From the cell containing the given text, extract its center point as (x, y) coordinate. 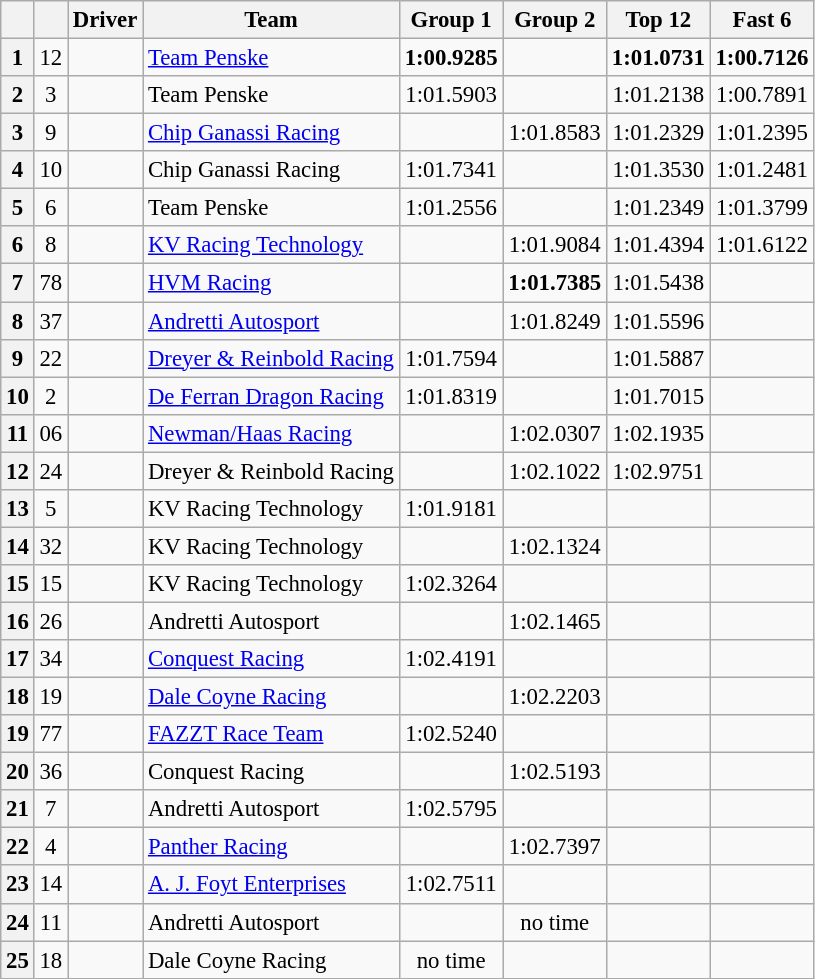
34 (50, 659)
1:01.5903 (451, 95)
1:01.2481 (762, 170)
23 (18, 885)
1:02.1465 (555, 621)
Panther Racing (272, 847)
1:01.7015 (659, 396)
1:02.7397 (555, 847)
1:01.2329 (659, 133)
1:01.9084 (555, 245)
32 (50, 546)
1 (18, 58)
De Ferran Dragon Racing (272, 396)
06 (50, 433)
1:01.5438 (659, 283)
1:01.2556 (451, 208)
1:01.7594 (451, 358)
1:02.1324 (555, 546)
1:02.1022 (555, 471)
1:01.5887 (659, 358)
1:01.2349 (659, 208)
25 (18, 960)
1:02.4191 (451, 659)
1:01.8249 (555, 321)
1:00.9285 (451, 58)
1:02.5240 (451, 734)
1:01.3799 (762, 208)
1:02.7511 (451, 885)
1:01.5596 (659, 321)
1:01.6122 (762, 245)
1:02.5193 (555, 772)
Newman/Haas Racing (272, 433)
1:02.9751 (659, 471)
1:01.7385 (555, 283)
1:01.9181 (451, 509)
1:01.2138 (659, 95)
13 (18, 509)
1:01.8583 (555, 133)
1:02.5795 (451, 809)
A. J. Foyt Enterprises (272, 885)
Fast 6 (762, 20)
77 (50, 734)
37 (50, 321)
17 (18, 659)
78 (50, 283)
1:00.7126 (762, 58)
Team (272, 20)
1:02.3264 (451, 584)
Group 2 (555, 20)
1:01.8319 (451, 396)
1:01.0731 (659, 58)
20 (18, 772)
1:01.7341 (451, 170)
1:02.1935 (659, 433)
26 (50, 621)
Driver (106, 20)
1:00.7891 (762, 95)
21 (18, 809)
1:01.2395 (762, 133)
16 (18, 621)
1:02.2203 (555, 697)
36 (50, 772)
1:01.4394 (659, 245)
Group 1 (451, 20)
1:02.0307 (555, 433)
Top 12 (659, 20)
1:01.3530 (659, 170)
FAZZT Race Team (272, 734)
HVM Racing (272, 283)
